Output the [x, y] coordinate of the center of the cell containing the given text.  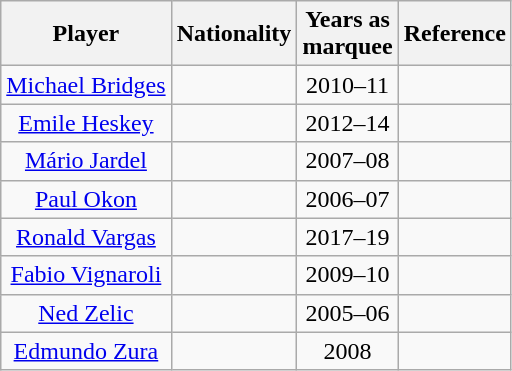
2006–07 [348, 199]
Reference [454, 34]
Nationality [234, 34]
Player [86, 34]
Mário Jardel [86, 161]
Fabio Vignaroli [86, 275]
Paul Okon [86, 199]
Ned Zelic [86, 313]
Years as marquee [348, 34]
2007–08 [348, 161]
2009–10 [348, 275]
Emile Heskey [86, 123]
Ronald Vargas [86, 237]
2012–14 [348, 123]
Michael Bridges [86, 85]
2005–06 [348, 313]
2008 [348, 351]
Edmundo Zura [86, 351]
2010–11 [348, 85]
2017–19 [348, 237]
